For the text-containing cell, return its midpoint in [x, y] coordinate format. 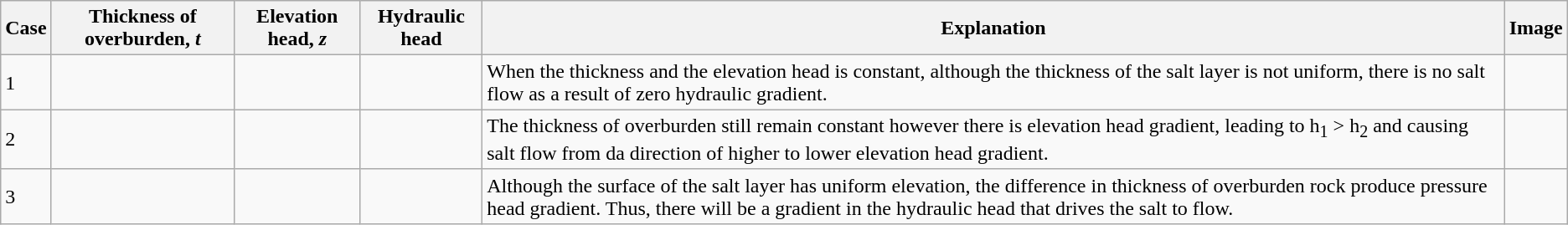
Explanation [993, 28]
Hydraulic head [421, 28]
Image [1536, 28]
3 [26, 196]
2 [26, 139]
Case [26, 28]
Elevation head, z [297, 28]
Thickness of overburden, t [142, 28]
1 [26, 82]
